Determine the (x, y) coordinate at the center of the cell enclosing the given text.  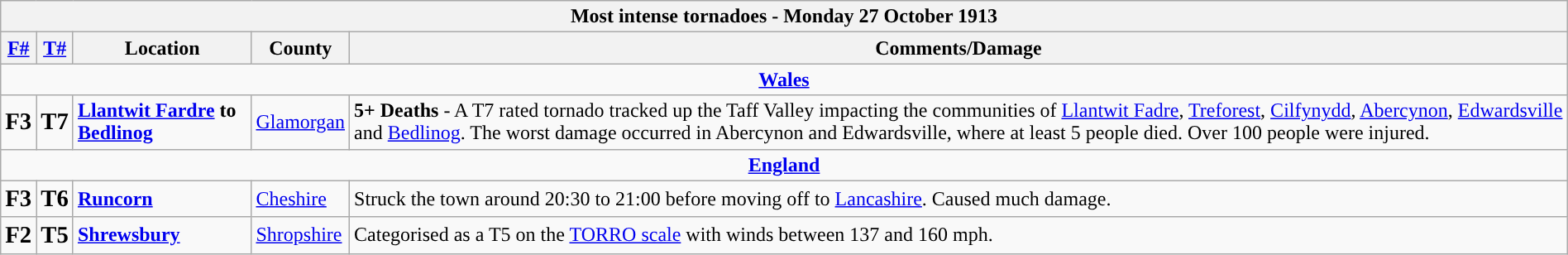
Wales (784, 79)
England (784, 165)
F2 (18, 235)
Shrewsbury (162, 235)
Comments/Damage (959, 48)
F# (18, 48)
T6 (55, 199)
Location (162, 48)
T# (55, 48)
Cheshire (301, 199)
Struck the town around 20:30 to 21:00 before moving off to Lancashire. Caused much damage. (959, 199)
Glamorgan (301, 123)
Shropshire (301, 235)
T7 (55, 123)
Runcorn (162, 199)
County (301, 48)
Llantwit Fardre to Bedlinog (162, 123)
Categorised as a T5 on the TORRO scale with winds between 137 and 160 mph. (959, 235)
Most intense tornadoes - Monday 27 October 1913 (784, 17)
T5 (55, 235)
